Capture the cell that displays the provided text and extract its [x, y] central coordinate. 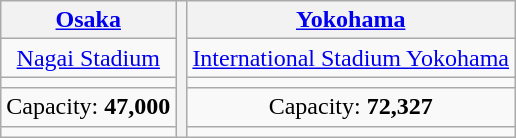
Capacity: 47,000 [88, 107]
International Stadium Yokohama [351, 58]
Nagai Stadium [88, 58]
Osaka [88, 20]
Yokohama [351, 20]
Capacity: 72,327 [351, 107]
